Locate the cell with the specified text and output its [x, y] center coordinate. 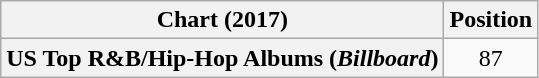
Chart (2017) [222, 20]
87 [491, 58]
US Top R&B/Hip-Hop Albums (Billboard) [222, 58]
Position [491, 20]
